Scan for the cell matching the given text and deliver its (x, y) coordinate at center. 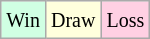
Draw (72, 20)
Loss (126, 20)
Win (24, 20)
